Detect which cell encompasses the target text, then output its (x, y) center coordinate. 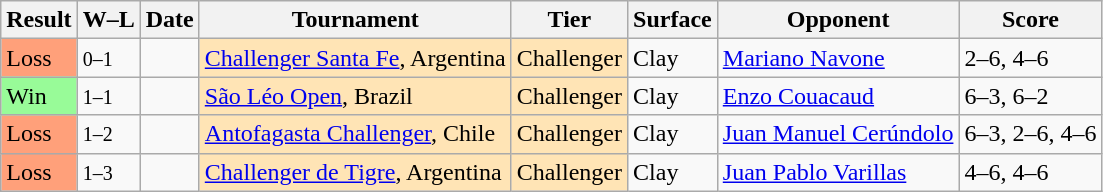
Challenger de Tigre, Argentina (355, 172)
0–1 (108, 58)
Tier (569, 20)
Date (170, 20)
Opponent (838, 20)
São Léo Open, Brazil (355, 96)
Enzo Couacaud (838, 96)
6–3, 2–6, 4–6 (1030, 134)
1–1 (108, 96)
Surface (673, 20)
Juan Manuel Cerúndolo (838, 134)
Mariano Navone (838, 58)
1–3 (108, 172)
Antofagasta Challenger, Chile (355, 134)
Win (39, 96)
W–L (108, 20)
6–3, 6–2 (1030, 96)
Score (1030, 20)
1–2 (108, 134)
Juan Pablo Varillas (838, 172)
Tournament (355, 20)
Challenger Santa Fe, Argentina (355, 58)
4–6, 4–6 (1030, 172)
Result (39, 20)
2–6, 4–6 (1030, 58)
